Detect which cell encompasses the target text, then output its [x, y] center coordinate. 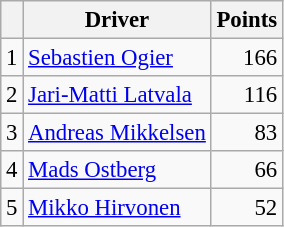
1 [12, 58]
Driver [117, 20]
2 [12, 95]
66 [246, 170]
Sebastien Ogier [117, 58]
Andreas Mikkelsen [117, 133]
116 [246, 95]
Jari-Matti Latvala [117, 95]
166 [246, 58]
Points [246, 20]
5 [12, 208]
4 [12, 170]
3 [12, 133]
52 [246, 208]
Mikko Hirvonen [117, 208]
83 [246, 133]
Mads Ostberg [117, 170]
